From the cell containing the given text, extract its center point as (x, y) coordinate. 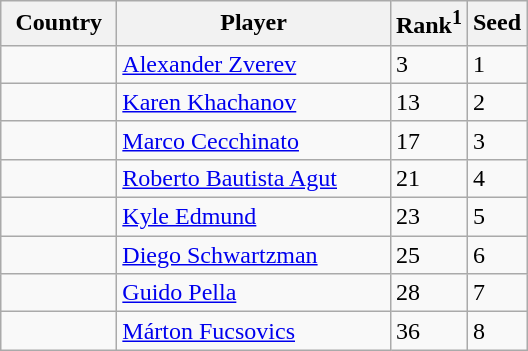
5 (496, 217)
Country (59, 24)
Alexander Zverev (254, 64)
Marco Cecchinato (254, 140)
Roberto Bautista Agut (254, 178)
Player (254, 24)
36 (428, 331)
1 (496, 64)
25 (428, 255)
4 (496, 178)
21 (428, 178)
2 (496, 102)
Seed (496, 24)
13 (428, 102)
Diego Schwartzman (254, 255)
Karen Khachanov (254, 102)
6 (496, 255)
17 (428, 140)
7 (496, 293)
Rank1 (428, 24)
23 (428, 217)
Márton Fucsovics (254, 331)
28 (428, 293)
8 (496, 331)
Kyle Edmund (254, 217)
Guido Pella (254, 293)
